Search for the cell housing the specified text and yield its [x, y] center coordinate. 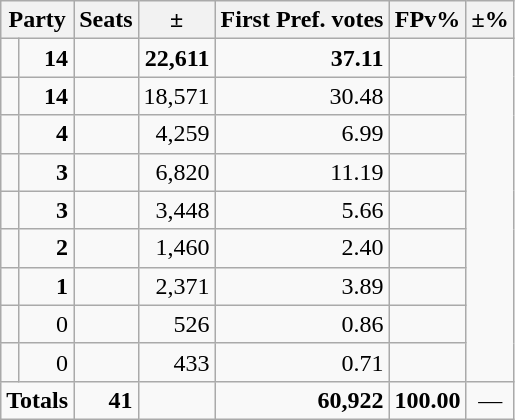
Seats [106, 20]
4,259 [176, 134]
18,571 [176, 96]
± [176, 20]
6.99 [302, 134]
526 [176, 324]
37.11 [302, 58]
±% [490, 20]
First Pref. votes [302, 20]
11.19 [302, 172]
60,922 [302, 400]
2,371 [176, 286]
0.71 [302, 362]
— [490, 400]
1,460 [176, 248]
6,820 [176, 172]
Totals [38, 400]
100.00 [428, 400]
0.86 [302, 324]
FPv% [428, 20]
5.66 [302, 210]
1 [46, 286]
3,448 [176, 210]
Party [38, 20]
41 [106, 400]
2.40 [302, 248]
433 [176, 362]
30.48 [302, 96]
2 [46, 248]
22,611 [176, 58]
3.89 [302, 286]
4 [46, 134]
